Return the [X, Y] coordinate for the center point of the cell that contains the specified text.  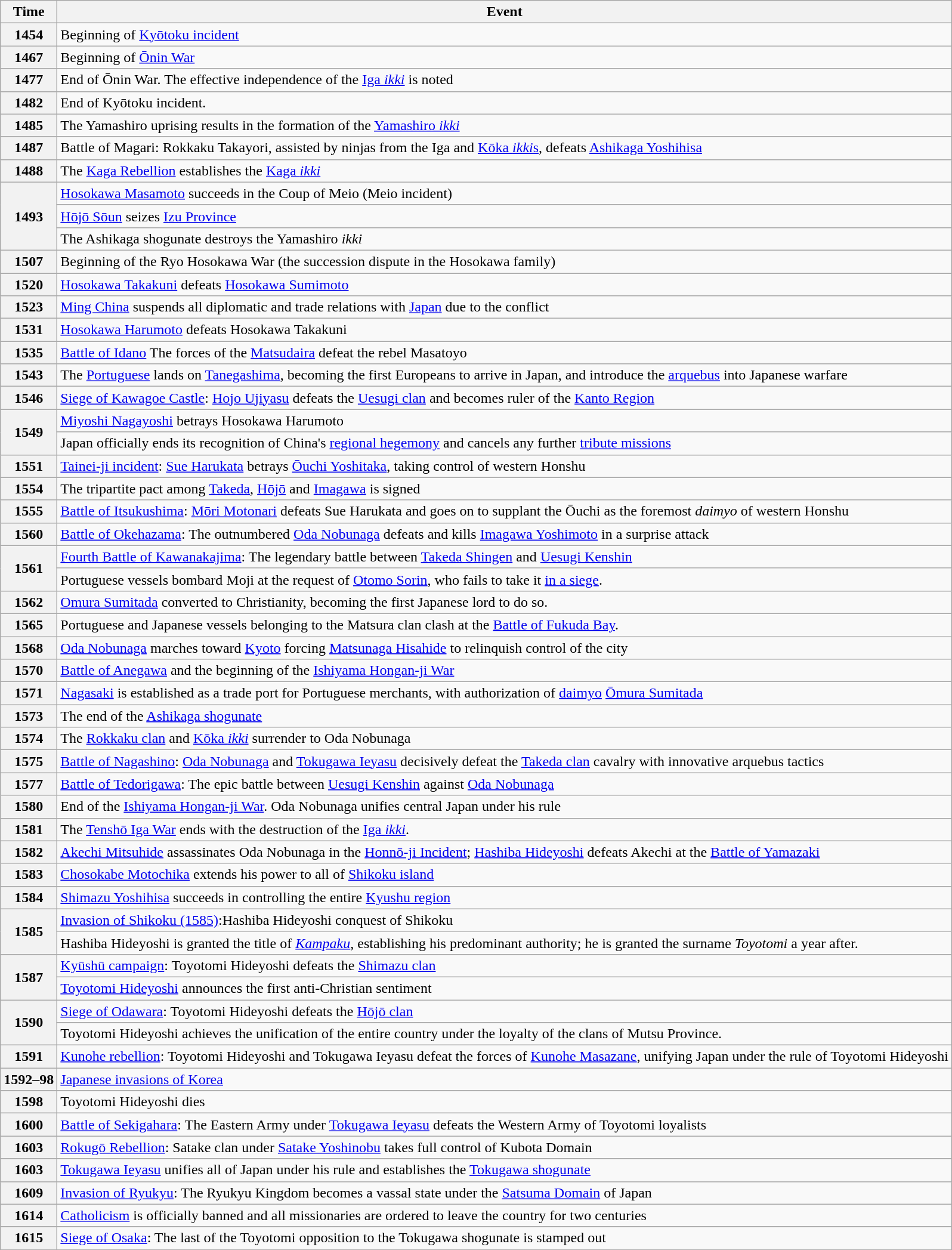
1580 [29, 807]
1581 [29, 829]
Battle of Nagashino: Oda Nobunaga and Tokugawa Ieyasu decisively defeat the Takeda clan cavalry with innovative arquebus tactics [505, 761]
1582 [29, 852]
1467 [29, 57]
Japanese invasions of Korea [505, 1079]
Beginning of the Ryo Hosokawa War (the succession dispute in the Hosokawa family) [505, 261]
1485 [29, 125]
1591 [29, 1057]
1549 [29, 432]
1543 [29, 375]
Battle of Anegawa and the beginning of the Ishiyama Hongan-ji War [505, 671]
1555 [29, 511]
Siege of Kawagoe Castle: Hojo Ujiyasu defeats the Uesugi clan and becomes ruler of the Kanto Region [505, 398]
Akechi Mitsuhide assassinates Oda Nobunaga in the Honnō-ji Incident; Hashiba Hideyoshi defeats Akechi at the Battle of Yamazaki [505, 852]
1565 [29, 625]
1507 [29, 261]
Battle of Sekigahara: The Eastern Army under Tokugawa Ieyasu defeats the Western Army of Toyotomi loyalists [505, 1125]
Portuguese and Japanese vessels belonging to the Matsura clan clash at the Battle of Fukuda Bay. [505, 625]
Invasion of Ryukyu: The Ryukyu Kingdom becomes a vassal state under the Satsuma Domain of Japan [505, 1193]
Time [29, 12]
1571 [29, 693]
1600 [29, 1125]
1546 [29, 398]
Japan officially ends its recognition of China's regional hegemony and cancels any further tribute missions [505, 443]
Ming China suspends all diplomatic and trade relations with Japan due to the conflict [505, 307]
1614 [29, 1215]
Miyoshi Nagayoshi betrays Hosokawa Harumoto [505, 421]
Tainei-ji incident: Sue Harukata betrays Ōuchi Yoshitaka, taking control of western Honshu [505, 466]
1598 [29, 1102]
The Ashikaga shogunate destroys the Yamashiro ikki [505, 239]
1520 [29, 285]
Kyūshū campaign: Toyotomi Hideyoshi defeats the Shimazu clan [505, 965]
1488 [29, 171]
1477 [29, 80]
Omura Sumitada converted to Christianity, becoming the first Japanese lord to do so. [505, 602]
End of Ōnin War. The effective independence of the Iga ikki is noted [505, 80]
Siege of Osaka: The last of the Toyotomi opposition to the Tokugawa shogunate is stamped out [505, 1238]
1523 [29, 307]
Event [505, 12]
1573 [29, 716]
1562 [29, 602]
1493 [29, 216]
The Kaga Rebellion establishes the Kaga ikki [505, 171]
Toyotomi Hideyoshi announces the first anti-Christian sentiment [505, 988]
The tripartite pact among Takeda, Hōjō and Imagawa is signed [505, 489]
Battle of Magari: Rokkaku Takayori, assisted by ninjas from the Iga and Kōka ikkis, defeats Ashikaga Yoshihisa [505, 148]
1454 [29, 35]
1482 [29, 103]
Hashiba Hideyoshi is granted the title of Kampaku, establishing his predominant authority; he is granted the surname Toyotomi a year after. [505, 943]
Toyotomi Hideyoshi achieves the unification of the entire country under the loyalty of the clans of Mutsu Province. [505, 1034]
The Yamashiro uprising results in the formation of the Yamashiro ikki [505, 125]
Toyotomi Hideyoshi dies [505, 1102]
Portuguese vessels bombard Moji at the request of Otomo Sorin, who fails to take it in a siege. [505, 579]
1560 [29, 534]
1609 [29, 1193]
The Rokkaku clan and Kōka ikki surrender to Oda Nobunaga [505, 739]
Rokugō Rebellion: Satake clan under Satake Yoshinobu takes full control of Kubota Domain [505, 1147]
Battle of Tedorigawa: The epic battle between Uesugi Kenshin against Oda Nobunaga [505, 784]
Catholicism is officially banned and all missionaries are ordered to leave the country for two centuries [505, 1215]
Chosokabe Motochika extends his power to all of Shikoku island [505, 875]
The end of the Ashikaga shogunate [505, 716]
1585 [29, 931]
1590 [29, 1023]
Fourth Battle of Kawanakajima: The legendary battle between Takeda Shingen and Uesugi Kenshin [505, 557]
Shimazu Yoshihisa succeeds in controlling the entire Kyushu region [505, 897]
Hosokawa Masamoto succeeds in the Coup of Meio (Meio incident) [505, 193]
Hosokawa Harumoto defeats Hosokawa Takakuni [505, 330]
Nagasaki is established as a trade port for Portuguese merchants, with authorization of daimyo Ōmura Sumitada [505, 693]
Oda Nobunaga marches toward Kyoto forcing Matsunaga Hisahide to relinquish control of the city [505, 647]
1584 [29, 897]
The Portuguese lands on Tanegashima, becoming the first Europeans to arrive in Japan, and introduce the arquebus into Japanese warfare [505, 375]
1575 [29, 761]
1615 [29, 1238]
1574 [29, 739]
1531 [29, 330]
End of the Ishiyama Hongan-ji War. Oda Nobunaga unifies central Japan under his rule [505, 807]
Battle of Itsukushima: Mōri Motonari defeats Sue Harukata and goes on to supplant the Ōuchi as the foremost daimyo of western Honshu [505, 511]
1577 [29, 784]
1583 [29, 875]
1592–98 [29, 1079]
Invasion of Shikoku (1585):Hashiba Hideyoshi conquest of Shikoku [505, 920]
Hosokawa Takakuni defeats Hosokawa Sumimoto [505, 285]
End of Kyōtoku incident. [505, 103]
Kunohe rebellion: Toyotomi Hideyoshi and Tokugawa Ieyasu defeat the forces of Kunohe Masazane, unifying Japan under the rule of Toyotomi Hideyoshi [505, 1057]
The Tenshō Iga War ends with the destruction of the Iga ikki. [505, 829]
Tokugawa Ieyasu unifies all of Japan under his rule and establishes the Tokugawa shogunate [505, 1170]
Beginning of Ōnin War [505, 57]
1554 [29, 489]
1551 [29, 466]
Hōjō Sōun seizes Izu Province [505, 216]
1570 [29, 671]
Siege of Odawara: Toyotomi Hideyoshi defeats the Hōjō clan [505, 1011]
Battle of Okehazama: The outnumbered Oda Nobunaga defeats and kills Imagawa Yoshimoto in a surprise attack [505, 534]
1561 [29, 568]
1587 [29, 977]
Beginning of Kyōtoku incident [505, 35]
Battle of Idano The forces of the Matsudaira defeat the rebel Masatoyo [505, 353]
1535 [29, 353]
1568 [29, 647]
1487 [29, 148]
